Scan for the cell matching the given text and deliver its [x, y] coordinate at center. 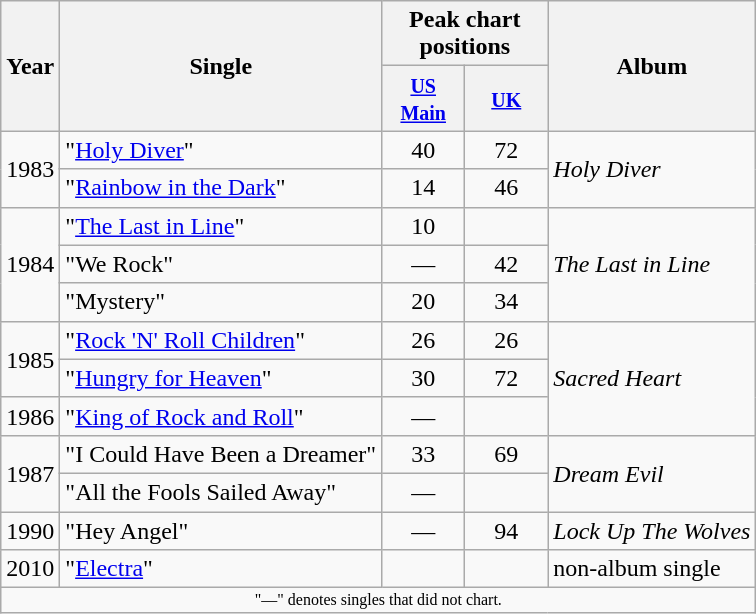
"Rock 'N' Roll Children" [221, 340]
1984 [30, 264]
Peak chart positions [465, 34]
46 [506, 188]
"All the Fools Sailed Away" [221, 492]
US Main [424, 98]
Dream Evil [652, 473]
20 [424, 302]
42 [506, 264]
Single [221, 66]
UK [506, 98]
1987 [30, 473]
33 [424, 454]
"The Last in Line" [221, 226]
Year [30, 66]
10 [424, 226]
"We Rock" [221, 264]
"Hey Angel" [221, 531]
1985 [30, 359]
40 [424, 150]
"Electra" [221, 569]
"Hungry for Heaven" [221, 378]
"King of Rock and Roll" [221, 416]
94 [506, 531]
Holy Diver [652, 169]
Sacred Heart [652, 378]
"Holy Diver" [221, 150]
2010 [30, 569]
The Last in Line [652, 264]
"—" denotes singles that did not chart. [378, 600]
1990 [30, 531]
non-album single [652, 569]
1986 [30, 416]
Album [652, 66]
30 [424, 378]
1983 [30, 169]
"Mystery" [221, 302]
"Rainbow in the Dark" [221, 188]
69 [506, 454]
14 [424, 188]
"I Could Have Been a Dreamer" [221, 454]
34 [506, 302]
Lock Up The Wolves [652, 531]
